Locate the cell with the specified text and output its [x, y] center coordinate. 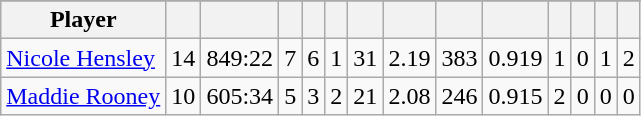
21 [366, 96]
14 [184, 58]
Maddie Rooney [84, 96]
7 [290, 58]
3 [314, 96]
0.919 [516, 58]
10 [184, 96]
6 [314, 58]
Player [84, 20]
605:34 [240, 96]
Nicole Hensley [84, 58]
383 [460, 58]
0.915 [516, 96]
2.19 [410, 58]
5 [290, 96]
849:22 [240, 58]
31 [366, 58]
246 [460, 96]
2.08 [410, 96]
